For the text-containing cell, return its midpoint in [X, Y] coordinate format. 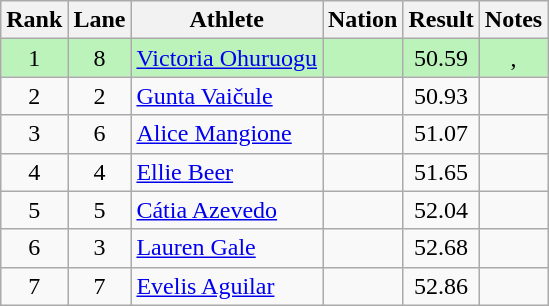
51.07 [441, 134]
52.04 [441, 210]
1 [34, 58]
Nation [362, 20]
52.68 [441, 248]
50.59 [441, 58]
Rank [34, 20]
Evelis Aguilar [227, 286]
51.65 [441, 172]
50.93 [441, 96]
Result [441, 20]
Victoria Ohuruogu [227, 58]
Gunta Vaičule [227, 96]
Alice Mangione [227, 134]
Ellie Beer [227, 172]
8 [100, 58]
Notes [513, 20]
, [513, 58]
Athlete [227, 20]
Cátia Azevedo [227, 210]
Lauren Gale [227, 248]
Lane [100, 20]
52.86 [441, 286]
